Provide the (x, y) coordinate of the cell's center where the given text is located.  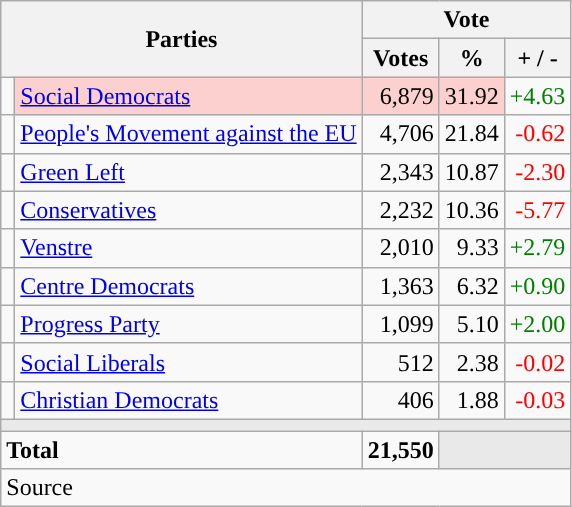
Source (286, 488)
10.36 (472, 210)
2,232 (400, 210)
-2.30 (538, 172)
1.88 (472, 400)
Social Liberals (188, 362)
21.84 (472, 134)
% (472, 58)
+2.00 (538, 324)
406 (400, 400)
1,363 (400, 286)
+ / - (538, 58)
Progress Party (188, 324)
People's Movement against the EU (188, 134)
+4.63 (538, 96)
2,010 (400, 248)
Vote (466, 20)
-0.62 (538, 134)
6.32 (472, 286)
Green Left (188, 172)
Christian Democrats (188, 400)
9.33 (472, 248)
Parties (182, 39)
6,879 (400, 96)
+0.90 (538, 286)
31.92 (472, 96)
512 (400, 362)
21,550 (400, 449)
2,343 (400, 172)
-0.02 (538, 362)
1,099 (400, 324)
+2.79 (538, 248)
4,706 (400, 134)
10.87 (472, 172)
5.10 (472, 324)
Votes (400, 58)
-5.77 (538, 210)
Venstre (188, 248)
-0.03 (538, 400)
Centre Democrats (188, 286)
2.38 (472, 362)
Total (182, 449)
Conservatives (188, 210)
Social Democrats (188, 96)
